Search for the cell housing the specified text and yield its (x, y) center coordinate. 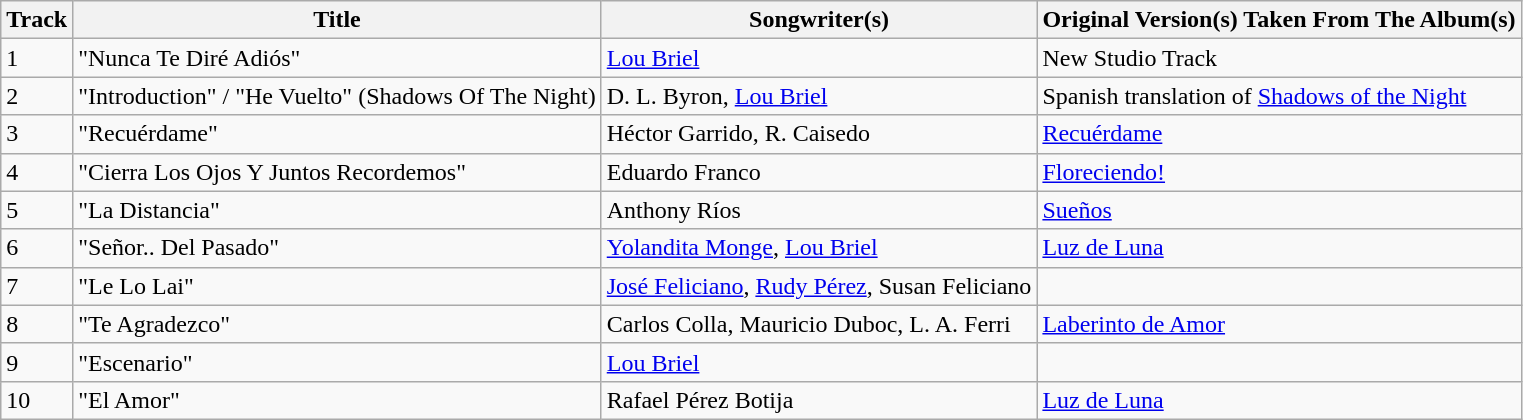
2 (37, 96)
1 (37, 58)
Rafael Pérez Botija (819, 400)
"Recuérdame" (338, 134)
Title (338, 20)
7 (37, 286)
Songwriter(s) (819, 20)
"Nunca Te Diré Adiós" (338, 58)
Anthony Ríos (819, 210)
D. L. Byron, Lou Briel (819, 96)
New Studio Track (1279, 58)
"Escenario" (338, 362)
9 (37, 362)
Original Version(s) Taken From The Album(s) (1279, 20)
Floreciendo! (1279, 172)
3 (37, 134)
6 (37, 248)
Carlos Colla, Mauricio Duboc, L. A. Ferri (819, 324)
4 (37, 172)
"La Distancia" (338, 210)
Sueños (1279, 210)
Yolandita Monge, Lou Briel (819, 248)
"Te Agradezco" (338, 324)
Spanish translation of Shadows of the Night (1279, 96)
Eduardo Franco (819, 172)
"Le Lo Lai" (338, 286)
"Introduction" / "He Vuelto" (Shadows Of The Night) (338, 96)
10 (37, 400)
"El Amor" (338, 400)
Héctor Garrido, R. Caisedo (819, 134)
Laberinto de Amor (1279, 324)
5 (37, 210)
José Feliciano, Rudy Pérez, Susan Feliciano (819, 286)
Track (37, 20)
"Señor.. Del Pasado" (338, 248)
Recuérdame (1279, 134)
"Cierra Los Ojos Y Juntos Recordemos" (338, 172)
8 (37, 324)
